Pinpoint the cell where the given text exists, returning its [X, Y] midpoint coordinate. 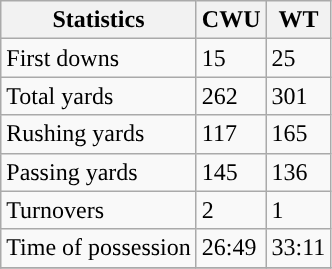
301 [298, 96]
26:49 [231, 248]
Statistics [99, 20]
Rushing yards [99, 134]
15 [231, 58]
262 [231, 96]
2 [231, 210]
Total yards [99, 96]
25 [298, 58]
33:11 [298, 248]
Passing yards [99, 172]
Turnovers [99, 210]
145 [231, 172]
Time of possession [99, 248]
WT [298, 20]
CWU [231, 20]
First downs [99, 58]
136 [298, 172]
165 [298, 134]
117 [231, 134]
1 [298, 210]
